Return the [X, Y] coordinate for the center point of the cell that contains the specified text.  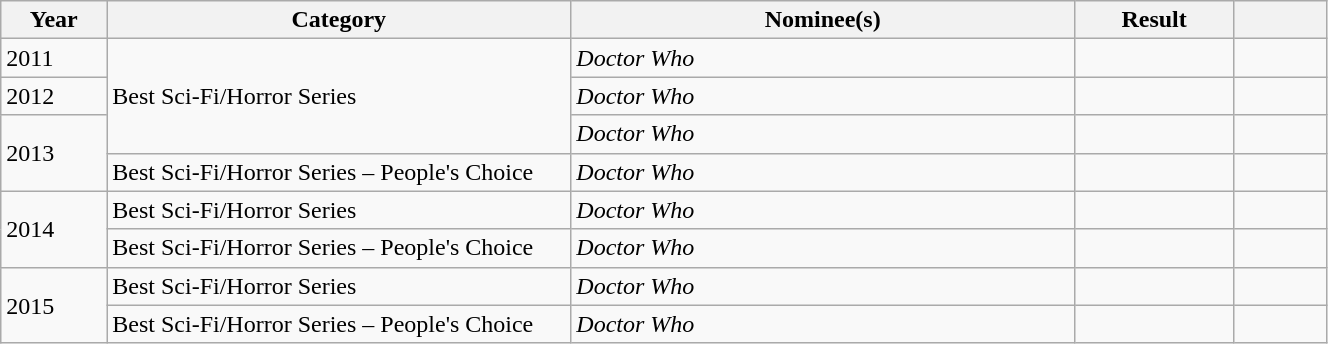
Nominee(s) [823, 20]
2015 [54, 305]
Year [54, 20]
Result [1154, 20]
2014 [54, 229]
2011 [54, 58]
2012 [54, 96]
Category [339, 20]
2013 [54, 153]
